Provide the [x, y] coordinate of the cell's center where the given text is located.  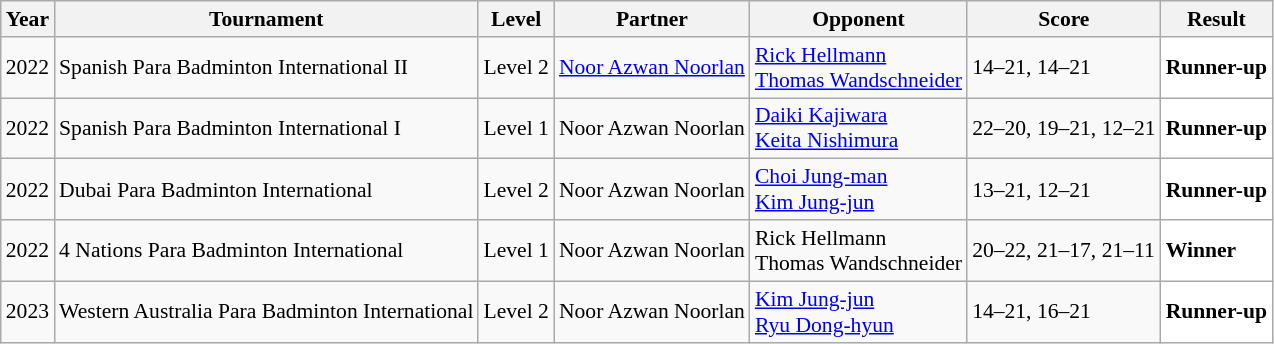
Kim Jung-jun Ryu Dong-hyun [858, 312]
Daiki Kajiwara Keita Nishimura [858, 128]
14–21, 14–21 [1064, 68]
Spanish Para Badminton International I [266, 128]
Level [516, 19]
Year [28, 19]
Dubai Para Badminton International [266, 190]
Winner [1216, 250]
Choi Jung-man Kim Jung-jun [858, 190]
Western Australia Para Badminton International [266, 312]
20–22, 21–17, 21–11 [1064, 250]
Spanish Para Badminton International II [266, 68]
Opponent [858, 19]
4 Nations Para Badminton International [266, 250]
Result [1216, 19]
14–21, 16–21 [1064, 312]
13–21, 12–21 [1064, 190]
Tournament [266, 19]
Score [1064, 19]
Partner [652, 19]
22–20, 19–21, 12–21 [1064, 128]
2023 [28, 312]
